Extract the (X, Y) coordinate from the center of the cell holding the provided text.  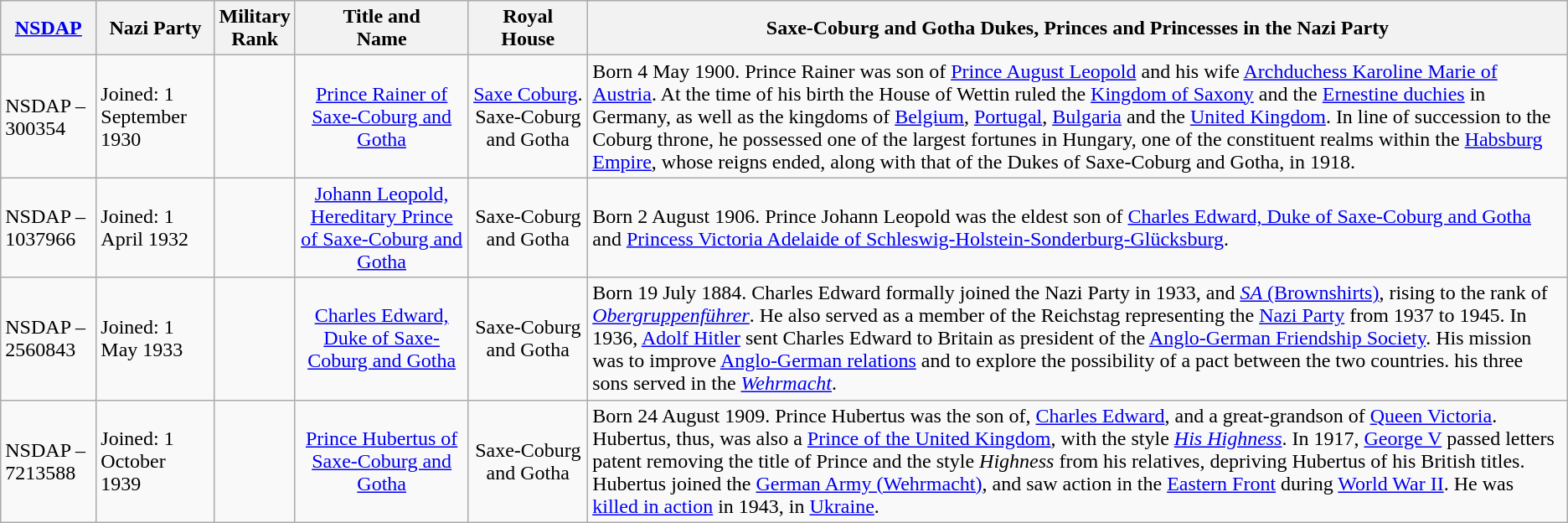
NSDAP – 1037966 (49, 228)
Prince Hubertus of Saxe-Coburg and Gotha (381, 461)
RoyalHouse (528, 28)
Title andName (381, 28)
Johann Leopold, Hereditary Prince of Saxe-Coburg and Gotha (381, 228)
Saxe Coburg. Saxe-Coburg and Gotha (528, 117)
NSDAP (49, 28)
Joined: 1 October 1939 (156, 461)
MilitaryRank (255, 28)
Joined: 1 May 1933 (156, 339)
Joined: 1 September 1930 (156, 117)
Charles Edward, Duke of Saxe-Coburg and Gotha (381, 339)
Nazi Party (156, 28)
NSDAP – 7213588 (49, 461)
Saxe-Coburg and Gotha Dukes, Princes and Princesses in the Nazi Party (1078, 28)
Joined: 1 April 1932 (156, 228)
NSDAP – 2560843 (49, 339)
NSDAP – 300354 (49, 117)
Prince Rainer of Saxe-Coburg and Gotha (381, 117)
